Provide the [x, y] coordinate of the cell's center where the given text is located.  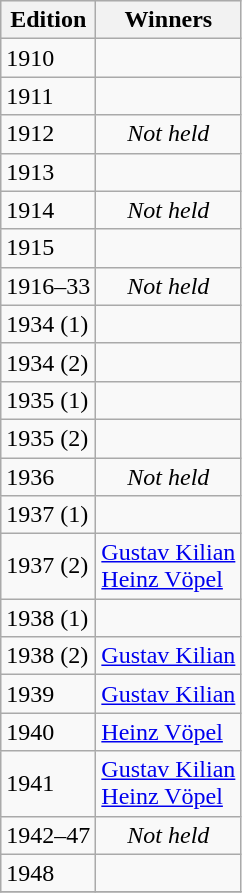
1938 (2) [48, 656]
1914 [48, 210]
1935 (2) [48, 438]
1916–33 [48, 286]
1934 (2) [48, 362]
1938 (1) [48, 618]
1935 (1) [48, 400]
1937 (2) [48, 566]
1910 [48, 58]
1941 [48, 784]
1948 [48, 873]
1937 (1) [48, 515]
1934 (1) [48, 324]
Edition [48, 20]
1942–47 [48, 835]
Winners [168, 20]
1939 [48, 694]
1912 [48, 134]
1911 [48, 96]
Heinz Vöpel [168, 732]
1915 [48, 248]
1940 [48, 732]
1936 [48, 477]
1913 [48, 172]
